Provide the [X, Y] coordinate of the cell's center where the given text is located.  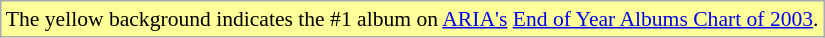
The yellow background indicates the #1 album on ARIA's End of Year Albums Chart of 2003. [412, 19]
